From the cell containing the given text, extract its center point as [x, y] coordinate. 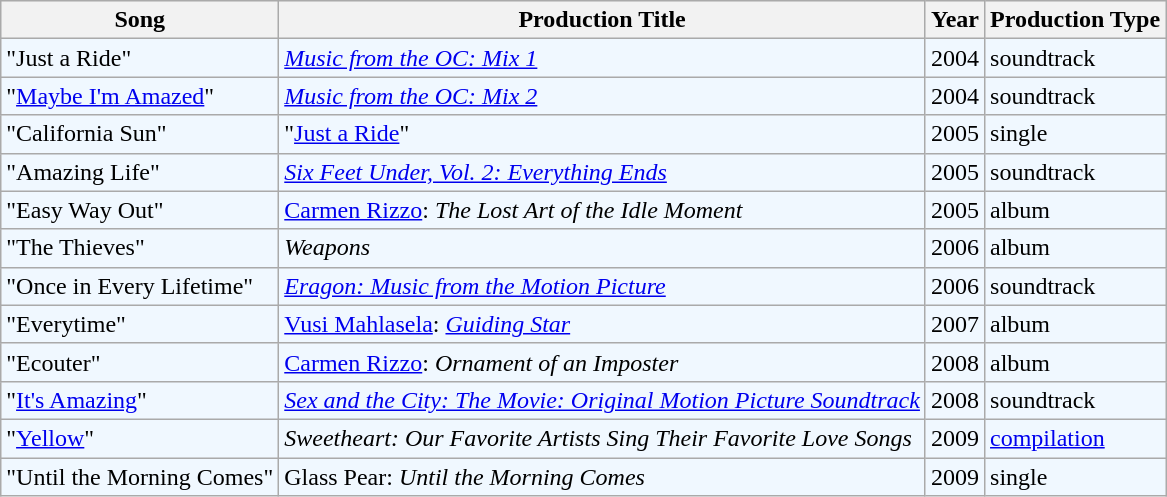
Eragon: Music from the Motion Picture [602, 286]
"Amazing Life" [140, 172]
Weapons [602, 248]
"Maybe I'm Amazed" [140, 96]
Production Title [602, 20]
Sweetheart: Our Favorite Artists Sing Their Favorite Love Songs [602, 438]
Six Feet Under, Vol. 2: Everything Ends [602, 172]
Sex and the City: The Movie: Original Motion Picture Soundtrack [602, 400]
Music from the OC: Mix 2 [602, 96]
"It's Amazing" [140, 400]
Production Type [1076, 20]
"Once in Every Lifetime" [140, 286]
Vusi Mahlasela: Guiding Star [602, 324]
"California Sun" [140, 134]
2007 [954, 324]
Song [140, 20]
Music from the OC: Mix 1 [602, 58]
"Everytime" [140, 324]
"The Thieves" [140, 248]
Carmen Rizzo: The Lost Art of the Idle Moment [602, 210]
Glass Pear: Until the Morning Comes [602, 477]
"Until the Morning Comes" [140, 477]
Carmen Rizzo: Ornament of an Imposter [602, 362]
"Easy Way Out" [140, 210]
compilation [1076, 438]
"Ecouter" [140, 362]
"Yellow" [140, 438]
Year [954, 20]
